Return [X, Y] of the center of cell containing provided text 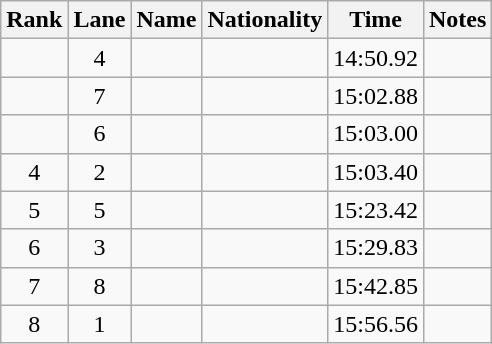
3 [100, 248]
Lane [100, 20]
1 [100, 324]
Notes [457, 20]
Name [166, 20]
15:42.85 [376, 286]
15:23.42 [376, 210]
Rank [34, 20]
Time [376, 20]
14:50.92 [376, 58]
15:29.83 [376, 248]
15:56.56 [376, 324]
15:03.00 [376, 134]
2 [100, 172]
15:03.40 [376, 172]
15:02.88 [376, 96]
Nationality [265, 20]
